Return (X, Y) of the center of cell containing provided text 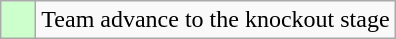
Team advance to the knockout stage (216, 20)
